Scan for the cell matching the given text and deliver its (x, y) coordinate at center. 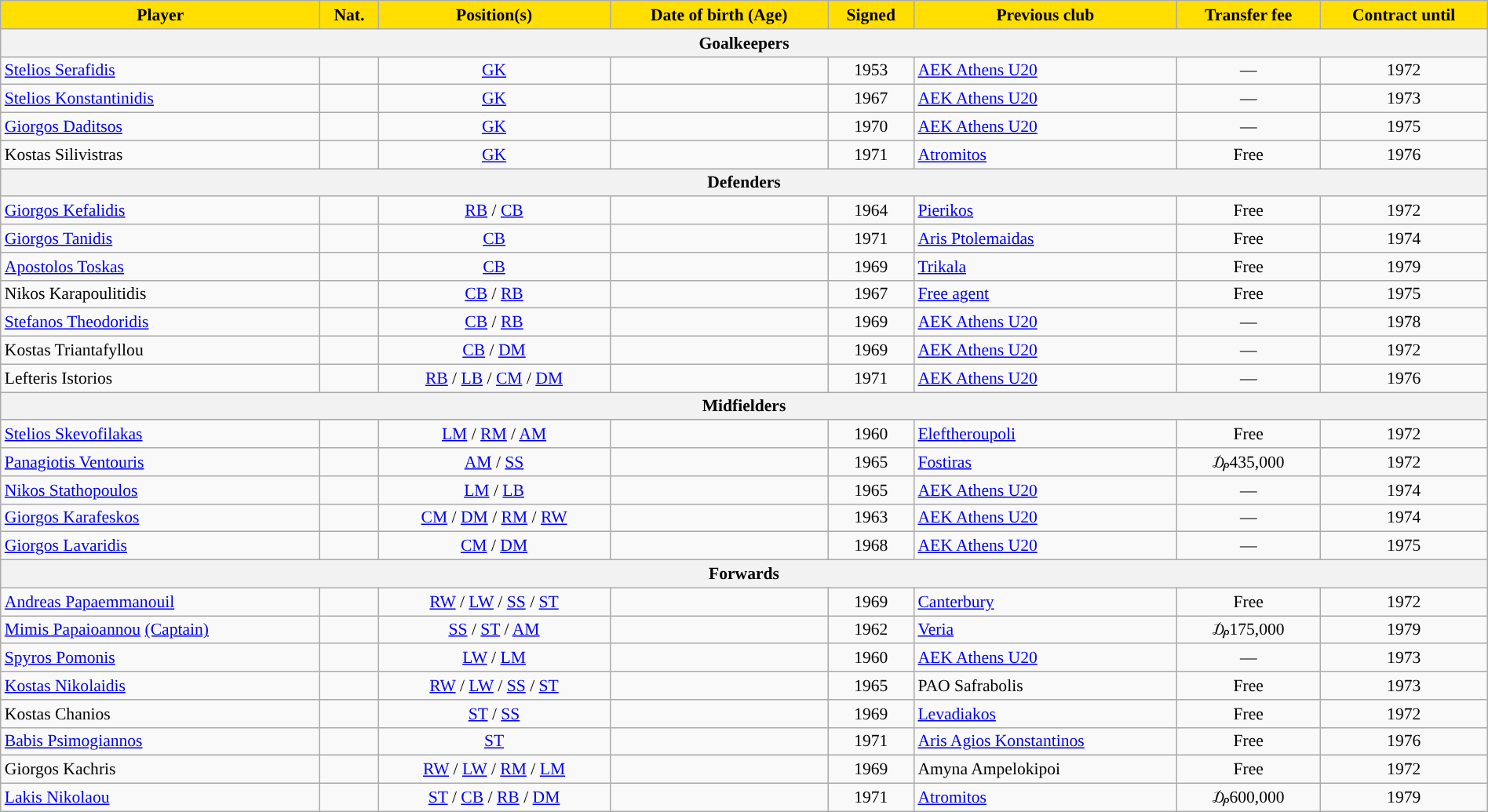
Defenders (744, 183)
Player (160, 15)
Aris Agios Konstantinos (1045, 741)
Nikos Karapoulitidis (160, 294)
Giorgos Daditsos (160, 127)
Forwards (744, 574)
Mimis Papaioannou (Captain) (160, 630)
Giorgos Kachris (160, 770)
LW / LM (494, 658)
₯600,000 (1248, 798)
RW / LW / RM / LM (494, 770)
ST / SS (494, 714)
Canterbury (1045, 602)
Stelios Serafidis (160, 71)
Kostas Chanios (160, 714)
Lakis Nikolaou (160, 798)
Free agent (1045, 294)
CM / DM / RM / RW (494, 518)
1962 (871, 630)
Contract until (1403, 15)
Levadiakos (1045, 714)
Aris Ptolemaidas (1045, 239)
Panagiotis Ventouris (160, 462)
1970 (871, 127)
Giorgos Tanidis (160, 239)
CB / DM (494, 351)
ST / CB / RB / DM (494, 798)
1978 (1403, 322)
LM / LB (494, 490)
Goalkeepers (744, 43)
Previous club (1045, 15)
₯175,000 (1248, 630)
Kostas Nikolaidis (160, 686)
AM / SS (494, 462)
Nikos Stathopoulos (160, 490)
1968 (871, 546)
SS / ST / AM (494, 630)
Veria (1045, 630)
Stelios Konstantinidis (160, 99)
Stelios Skevofilakas (160, 435)
Spyros Pomonis (160, 658)
Giorgos Karafeskos (160, 518)
Midfielders (744, 406)
Fostiras (1045, 462)
Date of birth (Age) (719, 15)
₯435,000 (1248, 462)
Eleftheroupoli (1045, 435)
1953 (871, 71)
ST (494, 741)
Position(s) (494, 15)
1963 (871, 518)
Babis Psimogiannos (160, 741)
Stefanos Theodoridis (160, 322)
LM / RM / AM (494, 435)
CM / DM (494, 546)
Kostas Triantafyllou (160, 351)
RB / LB / CM / DM (494, 378)
Andreas Papaemmanouil (160, 602)
Nat. (349, 15)
Giorgos Lavaridis (160, 546)
Kostas Silivistras (160, 155)
Giorgos Kefalidis (160, 211)
Apostolos Toskas (160, 267)
1964 (871, 211)
Pierikos (1045, 211)
Signed (871, 15)
Transfer fee (1248, 15)
PAO Safrabolis (1045, 686)
RB / CB (494, 211)
Amyna Ampelokipoi (1045, 770)
Trikala (1045, 267)
Lefteris Istorios (160, 378)
